Return the (X, Y) coordinate for the center point of the cell that contains the specified text.  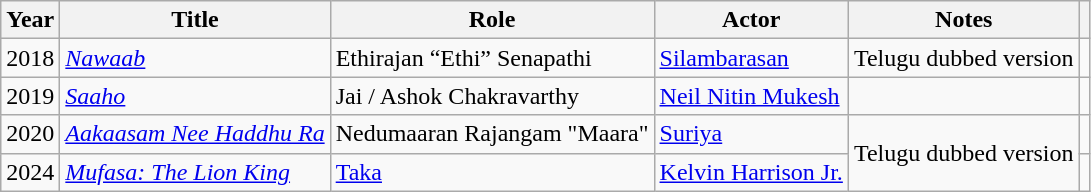
Title (195, 20)
Role (492, 20)
Silambarasan (751, 58)
Ethirajan “Ethi” Senapathi (492, 58)
Year (30, 20)
Jai / Ashok Chakravarthy (492, 96)
Nedumaaran Rajangam "Maara" (492, 134)
Mufasa: The Lion King (195, 172)
2020 (30, 134)
Notes (964, 20)
Neil Nitin Mukesh (751, 96)
Actor (751, 20)
Taka (492, 172)
Saaho (195, 96)
2018 (30, 58)
Aakaasam Nee Haddhu Ra (195, 134)
Kelvin Harrison Jr. (751, 172)
2024 (30, 172)
2019 (30, 96)
Nawaab (195, 58)
Suriya (751, 134)
